Search for the cell housing the specified text and yield its [x, y] center coordinate. 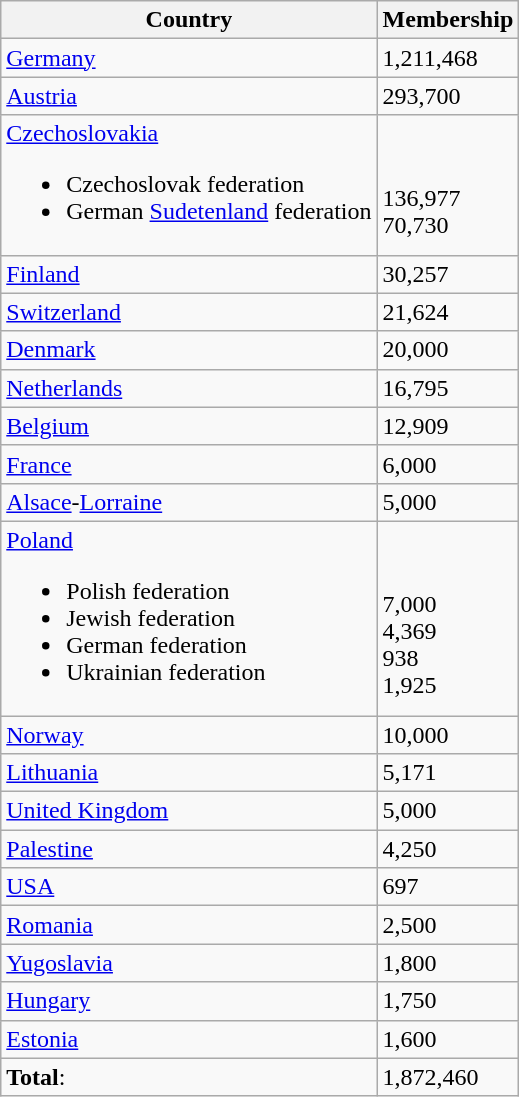
Hungary [189, 1001]
7,000 4,369 938 1,925 [448, 618]
Germany [189, 58]
Romania [189, 925]
Finland [189, 274]
PolandPolish federationJewish federationGerman federationUkrainian federation [189, 618]
21,624 [448, 312]
30,257 [448, 274]
697 [448, 887]
Alsace-Lorraine [189, 502]
16,795 [448, 388]
10,000 [448, 735]
1,800 [448, 963]
Estonia [189, 1039]
Netherlands [189, 388]
1,872,460 [448, 1077]
France [189, 464]
Country [189, 20]
1,750 [448, 1001]
20,000 [448, 350]
5,171 [448, 773]
Austria [189, 96]
293,700 [448, 96]
Membership [448, 20]
Total: [189, 1077]
USA [189, 887]
Palestine [189, 849]
Switzerland [189, 312]
4,250 [448, 849]
2,500 [448, 925]
1,211,468 [448, 58]
12,909 [448, 426]
Norway [189, 735]
CzechoslovakiaCzechoslovak federationGerman Sudetenland federation [189, 185]
Yugoslavia [189, 963]
United Kingdom [189, 811]
136,977 70,730 [448, 185]
Denmark [189, 350]
1,600 [448, 1039]
6,000 [448, 464]
Lithuania [189, 773]
Belgium [189, 426]
